From the cell containing the given text, extract its center point as (X, Y) coordinate. 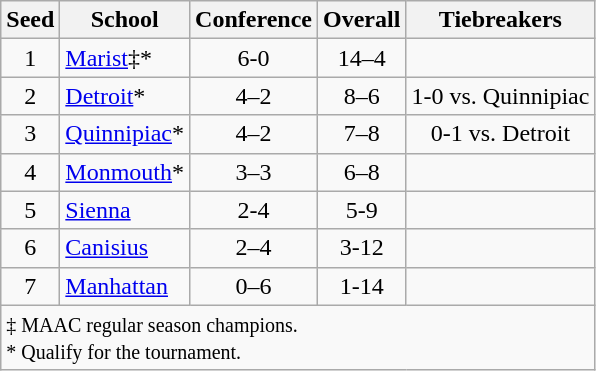
0-1 vs. Detroit (500, 134)
5-9 (361, 210)
3 (30, 134)
Monmouth* (125, 172)
Detroit* (125, 96)
Overall (361, 20)
7–8 (361, 134)
Seed (30, 20)
3-12 (361, 248)
6–8 (361, 172)
3–3 (254, 172)
Marist‡* (125, 58)
Canisius (125, 248)
‡ MAAC regular season champions.* Qualify for the tournament. (298, 338)
1 (30, 58)
2 (30, 96)
5 (30, 210)
2–4 (254, 248)
14–4 (361, 58)
Quinnipiac* (125, 134)
1-14 (361, 286)
Sienna (125, 210)
2-4 (254, 210)
Conference (254, 20)
1-0 vs. Quinnipiac (500, 96)
8–6 (361, 96)
Tiebreakers (500, 20)
School (125, 20)
0–6 (254, 286)
6-0 (254, 58)
4 (30, 172)
6 (30, 248)
Manhattan (125, 286)
7 (30, 286)
